Pinpoint the cell where the given text exists, returning its (X, Y) midpoint coordinate. 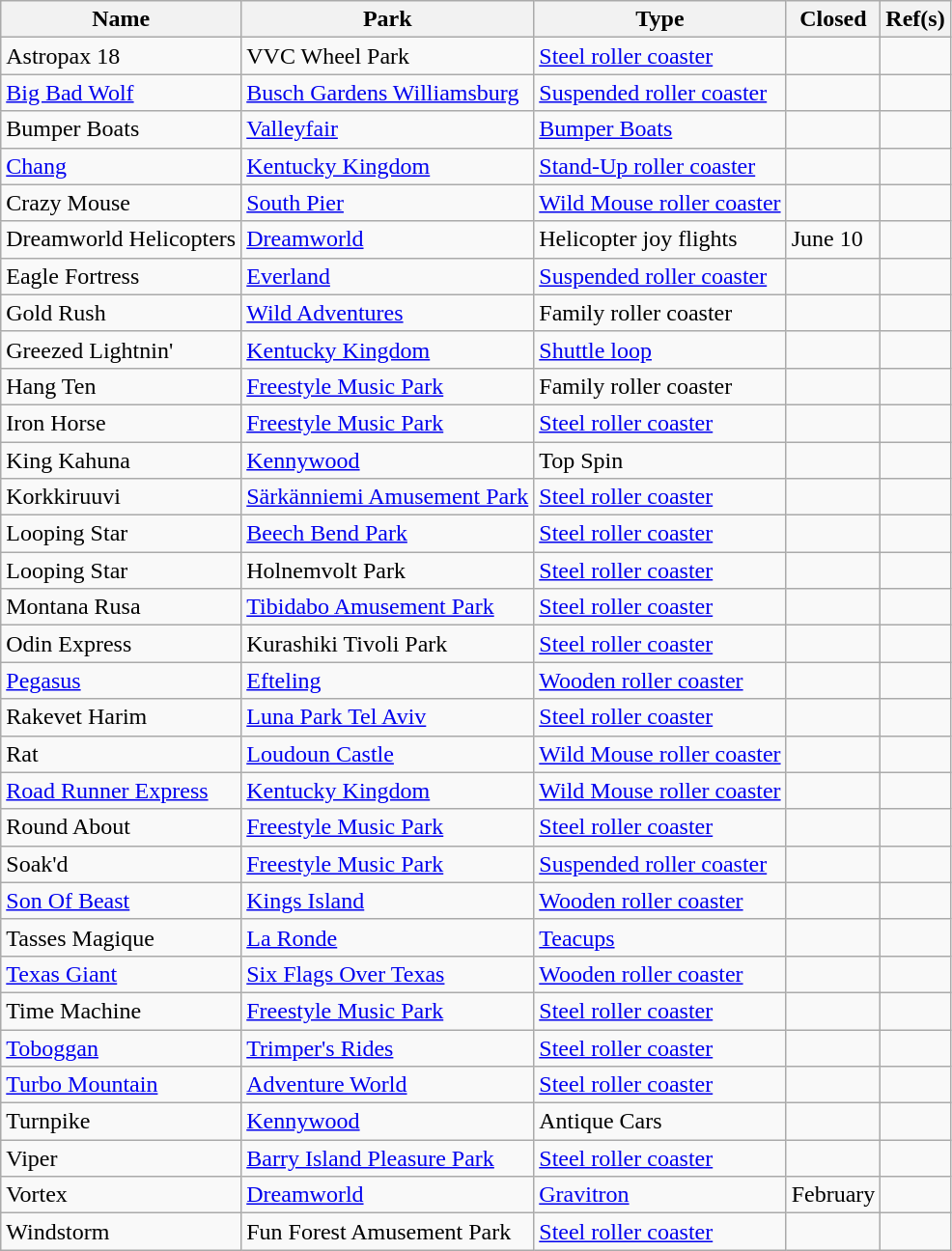
King Kahuna (122, 460)
Road Runner Express (122, 791)
Greezed Lightnin' (122, 349)
South Pier (388, 203)
June 10 (833, 239)
Rat (122, 754)
Kings Island (388, 901)
Round About (122, 827)
Loudoun Castle (388, 754)
Big Bad Wolf (122, 93)
Astropax 18 (122, 56)
Stand-Up roller coaster (660, 166)
Top Spin (660, 460)
Valleyfair (388, 129)
Luna Park Tel Aviv (388, 717)
Rakevet Harim (122, 717)
Antique Cars (660, 1122)
La Ronde (388, 937)
Time Machine (122, 1011)
Six Flags Over Texas (388, 974)
Park (388, 19)
Turbo Mountain (122, 1085)
Tasses Magique (122, 937)
Holnemvolt Park (388, 570)
VVC Wheel Park (388, 56)
Fun Forest Amusement Park (388, 1232)
Helicopter joy flights (660, 239)
Son Of Beast (122, 901)
Beech Bend Park (388, 534)
Viper (122, 1158)
Adventure World (388, 1085)
Wild Adventures (388, 313)
Montana Rusa (122, 607)
Chang (122, 166)
Turnpike (122, 1122)
Teacups (660, 937)
Everland (388, 276)
Barry Island Pleasure Park (388, 1158)
Vortex (122, 1195)
Kurashiki Tivoli Park (388, 644)
Closed (833, 19)
Iron Horse (122, 423)
Tibidabo Amusement Park (388, 607)
Pegasus (122, 681)
Särkänniemi Amusement Park (388, 497)
Soak'd (122, 864)
Crazy Mouse (122, 203)
Eagle Fortress (122, 276)
Name (122, 19)
Texas Giant (122, 974)
Shuttle loop (660, 349)
Dreamworld Helicopters (122, 239)
Trimper's Rides (388, 1047)
Hang Ten (122, 386)
Busch Gardens Williamsburg (388, 93)
Windstorm (122, 1232)
Korkkiruuvi (122, 497)
Odin Express (122, 644)
Gravitron (660, 1195)
Gold Rush (122, 313)
Toboggan (122, 1047)
Type (660, 19)
February (833, 1195)
Efteling (388, 681)
Ref(s) (915, 19)
